Locate the cell with the specified text and output its [X, Y] center coordinate. 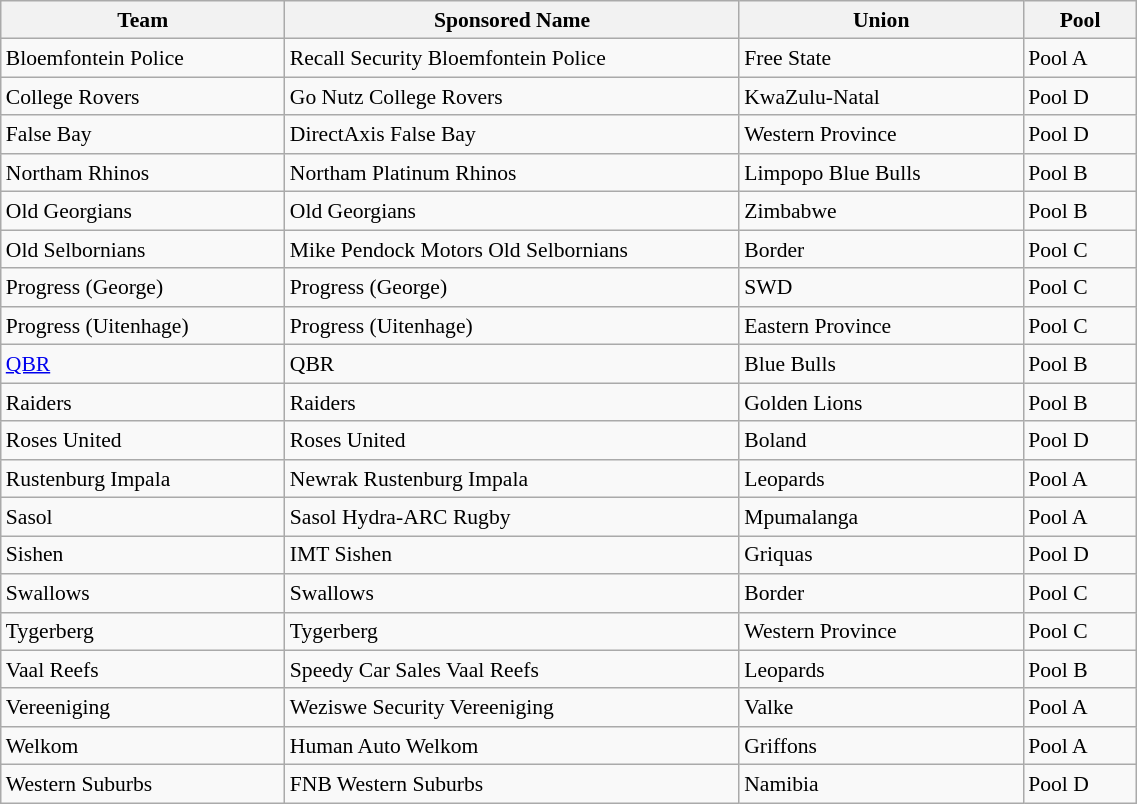
Valke [881, 708]
FNB Western Suburbs [512, 784]
SWD [881, 288]
Go Nutz College Rovers [512, 97]
Golden Lions [881, 402]
Team [143, 20]
Northam Platinum Rhinos [512, 173]
Recall Security Bloemfontein Police [512, 58]
Newrak Rustenburg Impala [512, 479]
Union [881, 20]
Mpumalanga [881, 517]
Welkom [143, 746]
Namibia [881, 784]
Sasol [143, 517]
Pool [1080, 20]
Human Auto Welkom [512, 746]
Western Suburbs [143, 784]
Vaal Reefs [143, 670]
Sishen [143, 555]
Northam Rhinos [143, 173]
Old Selbornians [143, 249]
KwaZulu-Natal [881, 97]
Griquas [881, 555]
IMT Sishen [512, 555]
Griffons [881, 746]
Sasol Hydra-ARC Rugby [512, 517]
Weziswe Security Vereeniging [512, 708]
Sponsored Name [512, 20]
Free State [881, 58]
DirectAxis False Bay [512, 135]
College Rovers [143, 97]
Bloemfontein Police [143, 58]
Speedy Car Sales Vaal Reefs [512, 670]
False Bay [143, 135]
Blue Bulls [881, 364]
Rustenburg Impala [143, 479]
Eastern Province [881, 326]
Zimbabwe [881, 211]
Vereeniging [143, 708]
Mike Pendock Motors Old Selbornians [512, 249]
Limpopo Blue Bulls [881, 173]
Boland [881, 440]
